Locate the cell with the specified text and output its [X, Y] center coordinate. 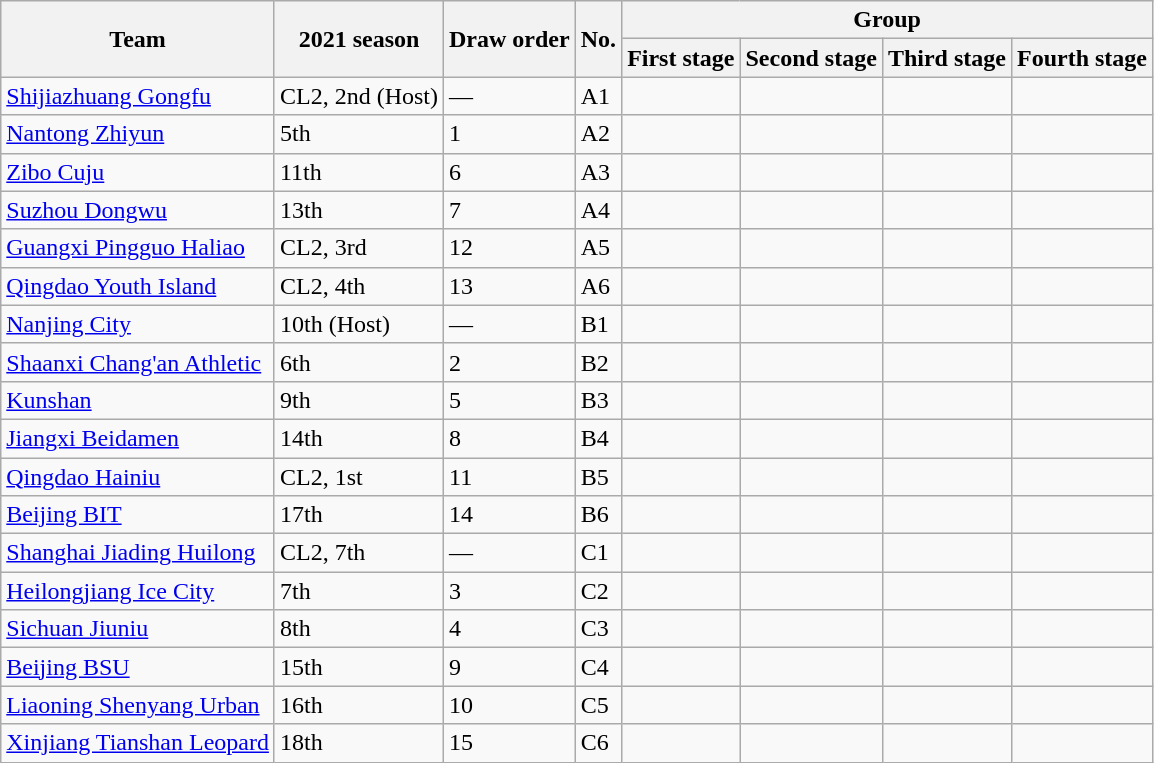
10 [510, 705]
Suzhou Dongwu [138, 210]
9th [358, 400]
Shaanxi Chang'an Athletic [138, 362]
14 [510, 515]
No. [598, 39]
C4 [598, 667]
13th [358, 210]
Zibo Cuju [138, 172]
Beijing BIT [138, 515]
Guangxi Pingguo Haliao [138, 248]
Shanghai Jiading Huilong [138, 553]
Sichuan Jiuniu [138, 629]
CL2, 2nd (Host) [358, 96]
5 [510, 400]
C6 [598, 743]
B6 [598, 515]
C3 [598, 629]
Qingdao Youth Island [138, 286]
Liaoning Shenyang Urban [138, 705]
Kunshan [138, 400]
A4 [598, 210]
11th [358, 172]
Qingdao Hainiu [138, 477]
Shijiazhuang Gongfu [138, 96]
CL2, 3rd [358, 248]
B5 [598, 477]
A5 [598, 248]
C1 [598, 553]
A1 [598, 96]
Group [888, 20]
7 [510, 210]
Xinjiang Tianshan Leopard [138, 743]
11 [510, 477]
8th [358, 629]
A6 [598, 286]
First stage [681, 58]
Fourth stage [1082, 58]
18th [358, 743]
B3 [598, 400]
3 [510, 591]
9 [510, 667]
A3 [598, 172]
Draw order [510, 39]
Team [138, 39]
B4 [598, 438]
6 [510, 172]
CL2, 7th [358, 553]
Beijing BSU [138, 667]
B1 [598, 324]
CL2, 1st [358, 477]
B2 [598, 362]
C2 [598, 591]
C5 [598, 705]
14th [358, 438]
Nanjing City [138, 324]
16th [358, 705]
Jiangxi Beidamen [138, 438]
Heilongjiang Ice City [138, 591]
A2 [598, 134]
15th [358, 667]
CL2, 4th [358, 286]
5th [358, 134]
13 [510, 286]
Third stage [946, 58]
17th [358, 515]
6th [358, 362]
8 [510, 438]
2 [510, 362]
Second stage [811, 58]
1 [510, 134]
15 [510, 743]
2021 season [358, 39]
10th (Host) [358, 324]
4 [510, 629]
12 [510, 248]
7th [358, 591]
Nantong Zhiyun [138, 134]
